Return the [x, y] coordinate for the center point of the cell that contains the specified text.  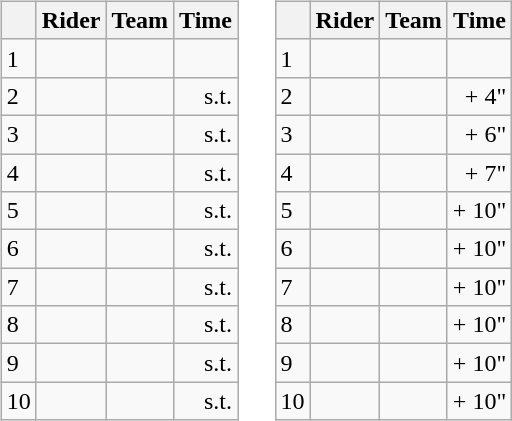
+ 6" [479, 134]
+ 7" [479, 173]
+ 4" [479, 96]
